Capture the cell that displays the provided text and extract its (x, y) central coordinate. 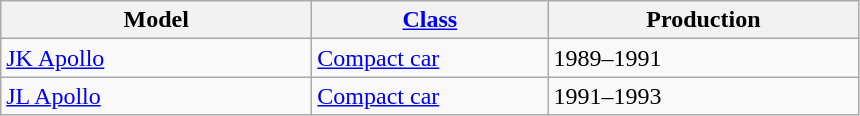
Production (704, 20)
1991–1993 (704, 96)
JL Apollo (156, 96)
1989–1991 (704, 58)
Model (156, 20)
JK Apollo (156, 58)
Class (430, 20)
